For the text-containing cell, return its midpoint in [X, Y] coordinate format. 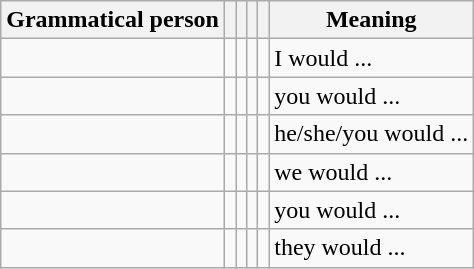
Grammatical person [113, 20]
Meaning [372, 20]
he/she/you would ... [372, 134]
we would ... [372, 172]
I would ... [372, 58]
they would ... [372, 248]
